Find where the given text appears and provide that cell's center as (x, y) coordinate. 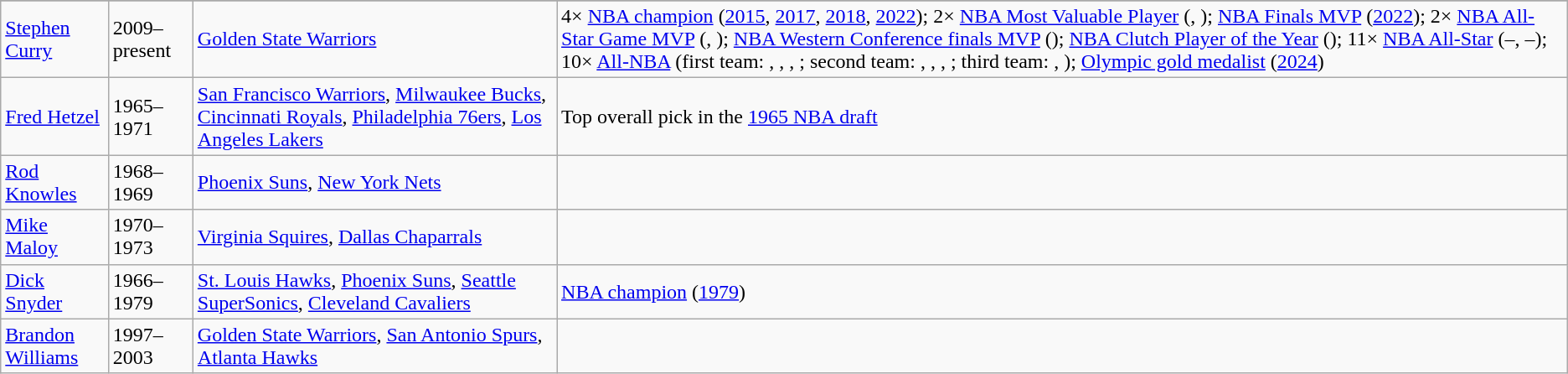
1968–1969 (151, 183)
Stephen Curry (55, 39)
Phoenix Suns, New York Nets (374, 183)
NBA champion (1979) (1062, 292)
Mike Maloy (55, 236)
Top overall pick in the 1965 NBA draft (1062, 117)
1997–2003 (151, 345)
1966–1979 (151, 292)
Dick Snyder (55, 292)
Brandon Williams (55, 345)
1965–1971 (151, 117)
Virginia Squires, Dallas Chaparrals (374, 236)
1970–1973 (151, 236)
Fred Hetzel (55, 117)
St. Louis Hawks, Phoenix Suns, Seattle SuperSonics, Cleveland Cavaliers (374, 292)
Rod Knowles (55, 183)
Golden State Warriors (374, 39)
Golden State Warriors, San Antonio Spurs, Atlanta Hawks (374, 345)
2009–present (151, 39)
San Francisco Warriors, Milwaukee Bucks, Cincinnati Royals, Philadelphia 76ers, Los Angeles Lakers (374, 117)
